Detect which cell encompasses the target text, then output its (X, Y) center coordinate. 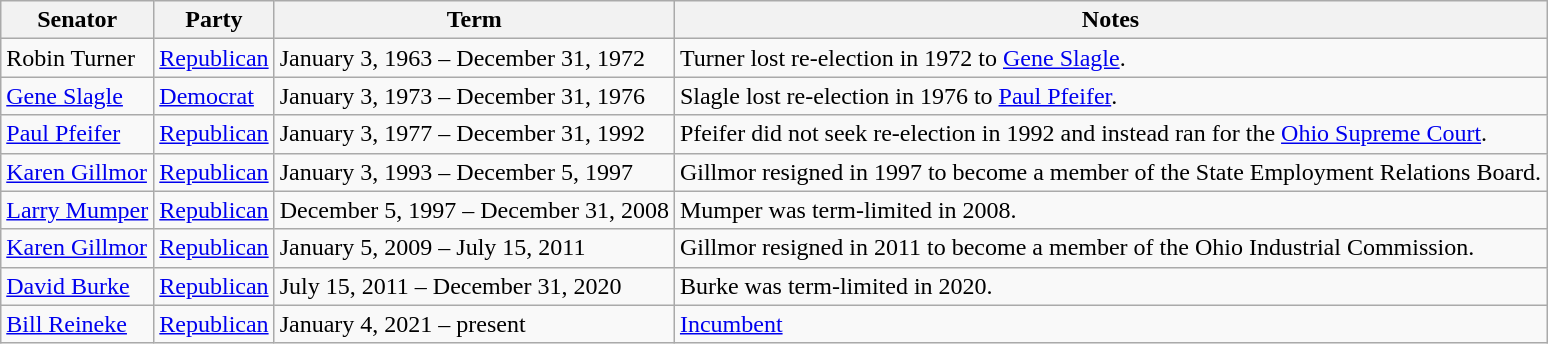
January 3, 1977 – December 31, 1992 (474, 134)
Senator (78, 20)
Party (214, 20)
January 3, 1963 – December 31, 1972 (474, 58)
January 3, 1973 – December 31, 1976 (474, 96)
Notes (1110, 20)
Incumbent (1110, 324)
Burke was term-limited in 2020. (1110, 286)
Gene Slagle (78, 96)
Slagle lost re-election in 1976 to Paul Pfeifer. (1110, 96)
Bill Reineke (78, 324)
Democrat (214, 96)
Larry Mumper (78, 210)
Gillmor resigned in 2011 to become a member of the Ohio Industrial Commission. (1110, 248)
July 15, 2011 – December 31, 2020 (474, 286)
January 4, 2021 – present (474, 324)
Paul Pfeifer (78, 134)
January 3, 1993 – December 5, 1997 (474, 172)
December 5, 1997 – December 31, 2008 (474, 210)
Term (474, 20)
David Burke (78, 286)
Pfeifer did not seek re-election in 1992 and instead ran for the Ohio Supreme Court. (1110, 134)
Gillmor resigned in 1997 to become a member of the State Employment Relations Board. (1110, 172)
Robin Turner (78, 58)
Turner lost re-election in 1972 to Gene Slagle. (1110, 58)
Mumper was term-limited in 2008. (1110, 210)
January 5, 2009 – July 15, 2011 (474, 248)
